Locate the cell with the specified text and output its (X, Y) center coordinate. 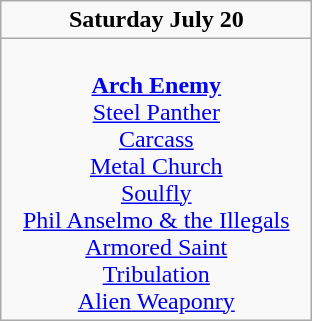
Saturday July 20 (156, 20)
Arch Enemy Steel Panther Carcass Metal Church Soulfly Phil Anselmo & the Illegals Armored Saint Tribulation Alien Weaponry (156, 180)
